Find where the given text appears and provide that cell's center as [x, y] coordinate. 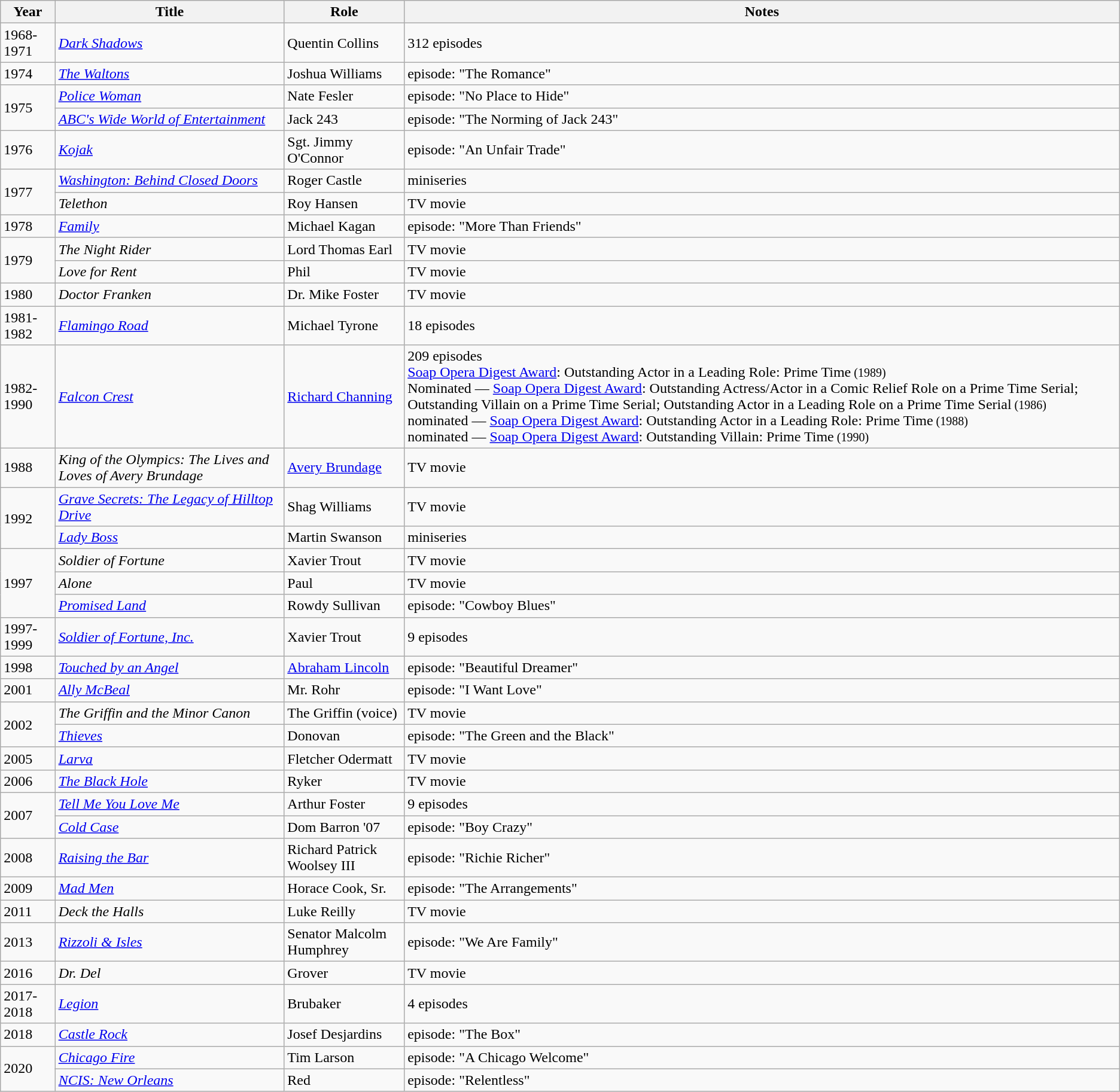
Grover [345, 973]
4 episodes [762, 1003]
Deck the Halls [170, 911]
1968-1971 [28, 43]
Fletcher Odermatt [345, 758]
Horace Cook, Sr. [345, 889]
Lord Thomas Earl [345, 249]
Rizzoli & Isles [170, 942]
Martin Swanson [345, 538]
2009 [28, 889]
Telethon [170, 203]
1981-1982 [28, 325]
2016 [28, 973]
Tim Larson [345, 1057]
episode: "The Romance" [762, 74]
episode: "No Place to Hide" [762, 96]
Phil [345, 272]
2007 [28, 815]
Promised Land [170, 606]
Dark Shadows [170, 43]
2011 [28, 911]
Ryker [345, 781]
2017-2018 [28, 1003]
2005 [28, 758]
episode: "The Arrangements" [762, 889]
King of the Olympics: The Lives and Loves of Avery Brundage [170, 468]
1980 [28, 294]
Sgt. Jimmy O'Connor [345, 150]
The Waltons [170, 74]
Michael Kagan [345, 226]
1978 [28, 226]
2002 [28, 724]
Mad Men [170, 889]
1979 [28, 260]
NCIS: New Orleans [170, 1080]
Alone [170, 583]
1988 [28, 468]
Paul [345, 583]
Quentin Collins [345, 43]
2006 [28, 781]
Falcon Crest [170, 397]
episode: "We Are Family" [762, 942]
Nate Fesler [345, 96]
Shag Williams [345, 507]
Red [345, 1080]
1997-1999 [28, 636]
episode: "Relentless" [762, 1080]
Raising the Bar [170, 858]
Brubaker [345, 1003]
Chicago Fire [170, 1057]
Arthur Foster [345, 804]
ABC's Wide World of Entertainment [170, 119]
episode: "The Box" [762, 1035]
episode: "I Want Love" [762, 690]
Flamingo Road [170, 325]
Soldier of Fortune, Inc. [170, 636]
Roger Castle [345, 181]
Grave Secrets: The Legacy of Hilltop Drive [170, 507]
Title [170, 12]
Cold Case [170, 827]
Richard Channing [345, 397]
1975 [28, 108]
Year [28, 12]
Dom Barron '07 [345, 827]
1982-1990 [28, 397]
18 episodes [762, 325]
2018 [28, 1035]
1992 [28, 518]
Tell Me You Love Me [170, 804]
The Black Hole [170, 781]
Mr. Rohr [345, 690]
312 episodes [762, 43]
2008 [28, 858]
episode: "More Than Friends" [762, 226]
episode: "Cowboy Blues" [762, 606]
Notes [762, 12]
episode: "Richie Richer" [762, 858]
Doctor Franken [170, 294]
Lady Boss [170, 538]
Family [170, 226]
Thieves [170, 736]
Richard Patrick Woolsey III [345, 858]
Abraham Lincoln [345, 667]
Touched by an Angel [170, 667]
1974 [28, 74]
Senator Malcolm Humphrey [345, 942]
Larva [170, 758]
Joshua Williams [345, 74]
The Night Rider [170, 249]
Role [345, 12]
episode: "An Unfair Trade" [762, 150]
episode: "Boy Crazy" [762, 827]
The Griffin (voice) [345, 713]
1998 [28, 667]
Legion [170, 1003]
Donovan [345, 736]
Soldier of Fortune [170, 560]
1997 [28, 583]
Rowdy Sullivan [345, 606]
Kojak [170, 150]
1977 [28, 192]
2020 [28, 1069]
Dr. Del [170, 973]
Josef Desjardins [345, 1035]
episode: "Beautiful Dreamer" [762, 667]
Police Woman [170, 96]
Jack 243 [345, 119]
Castle Rock [170, 1035]
Washington: Behind Closed Doors [170, 181]
The Griffin and the Minor Canon [170, 713]
Dr. Mike Foster [345, 294]
Love for Rent [170, 272]
Avery Brundage [345, 468]
Luke Reilly [345, 911]
Roy Hansen [345, 203]
episode: "The Norming of Jack 243" [762, 119]
2001 [28, 690]
2013 [28, 942]
1976 [28, 150]
episode: "The Green and the Black" [762, 736]
Ally McBeal [170, 690]
Michael Tyrone [345, 325]
episode: "A Chicago Welcome" [762, 1057]
